Scan for the cell matching the given text and deliver its (x, y) coordinate at center. 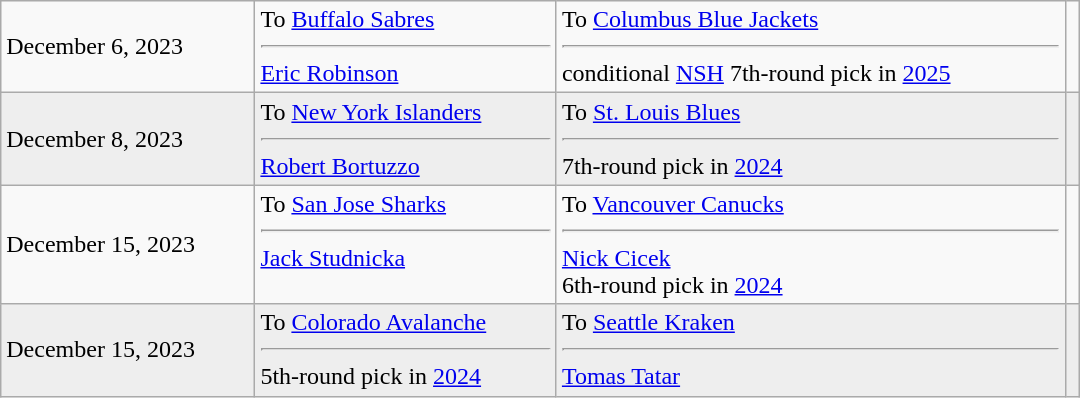
To Colorado Avalanche5th-round pick in 2024 (406, 350)
December 6, 2023 (128, 47)
To Buffalo SabresEric Robinson (406, 47)
To Seattle KrakenTomas Tatar (810, 350)
To New York IslandersRobert Bortuzzo (406, 139)
To Vancouver CanucksNick Cicek6th-round pick in 2024 (810, 244)
To San Jose SharksJack Studnicka (406, 244)
To Columbus Blue Jacketsconditional NSH 7th-round pick in 2025 (810, 47)
December 8, 2023 (128, 139)
To St. Louis Blues7th-round pick in 2024 (810, 139)
